Determine the [x, y] coordinate at the center of the cell enclosing the given text.  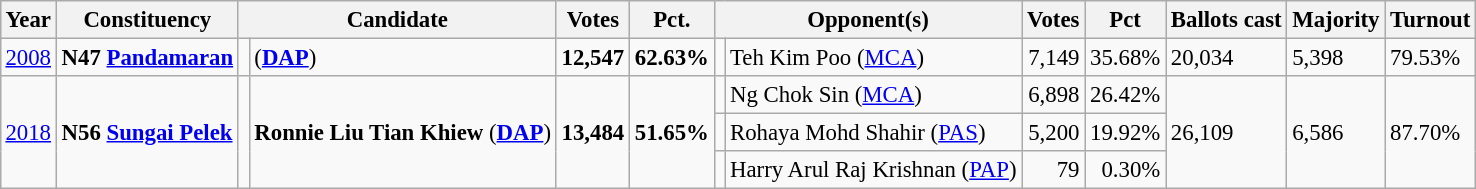
79 [1054, 170]
26,109 [1226, 132]
Pct [1126, 20]
6,586 [1336, 132]
79.53% [1430, 57]
Pct. [672, 20]
0.30% [1126, 170]
87.70% [1430, 132]
Constituency [147, 20]
6,898 [1054, 95]
26.42% [1126, 95]
Harry Arul Raj Krishnan (PAP) [874, 170]
Ballots cast [1226, 20]
2008 [28, 57]
5,398 [1336, 57]
(DAP) [402, 57]
12,547 [592, 57]
Ronnie Liu Tian Khiew (DAP) [402, 132]
Teh Kim Poo (MCA) [874, 57]
5,200 [1054, 133]
2018 [28, 132]
51.65% [672, 132]
N56 Sungai Pelek [147, 132]
7,149 [1054, 57]
N47 Pandamaran [147, 57]
Candidate [397, 20]
20,034 [1226, 57]
35.68% [1126, 57]
Turnout [1430, 20]
Year [28, 20]
Ng Chok Sin (MCA) [874, 95]
Opponent(s) [868, 20]
62.63% [672, 57]
19.92% [1126, 133]
Rohaya Mohd Shahir (PAS) [874, 133]
Majority [1336, 20]
13,484 [592, 132]
